Return (x, y) of the center of cell containing provided text 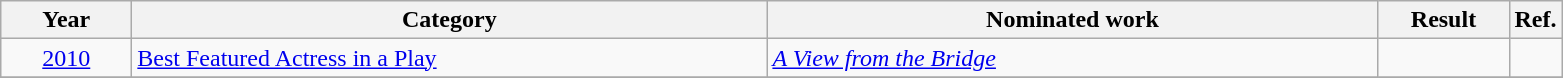
2010 (66, 58)
Best Featured Actress in a Play (450, 58)
A View from the Bridge (1072, 58)
Result (1444, 20)
Nominated work (1072, 20)
Year (66, 20)
Ref. (1536, 20)
Category (450, 20)
